For the text-containing cell, return its midpoint in (x, y) coordinate format. 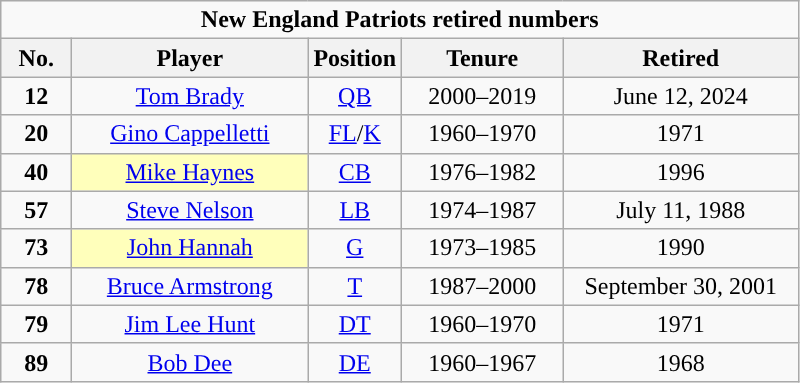
June 12, 2024 (681, 96)
Position (355, 58)
1974–1987 (482, 210)
New England Patriots retired numbers (400, 20)
Jim Lee Hunt (190, 324)
Steve Nelson (190, 210)
DT (355, 324)
1973–1985 (482, 248)
DE (355, 362)
Bruce Armstrong (190, 286)
July 11, 1988 (681, 210)
20 (36, 134)
Gino Cappelletti (190, 134)
Tom Brady (190, 96)
89 (36, 362)
1960–1967 (482, 362)
1996 (681, 172)
73 (36, 248)
57 (36, 210)
78 (36, 286)
1990 (681, 248)
QB (355, 96)
Bob Dee (190, 362)
Mike Haynes (190, 172)
CB (355, 172)
12 (36, 96)
G (355, 248)
2000–2019 (482, 96)
John Hannah (190, 248)
T (355, 286)
LB (355, 210)
Retired (681, 58)
No. (36, 58)
1976–1982 (482, 172)
40 (36, 172)
Player (190, 58)
1987–2000 (482, 286)
79 (36, 324)
1968 (681, 362)
September 30, 2001 (681, 286)
Tenure (482, 58)
FL/K (355, 134)
